Scan for the cell matching the given text and deliver its (x, y) coordinate at center. 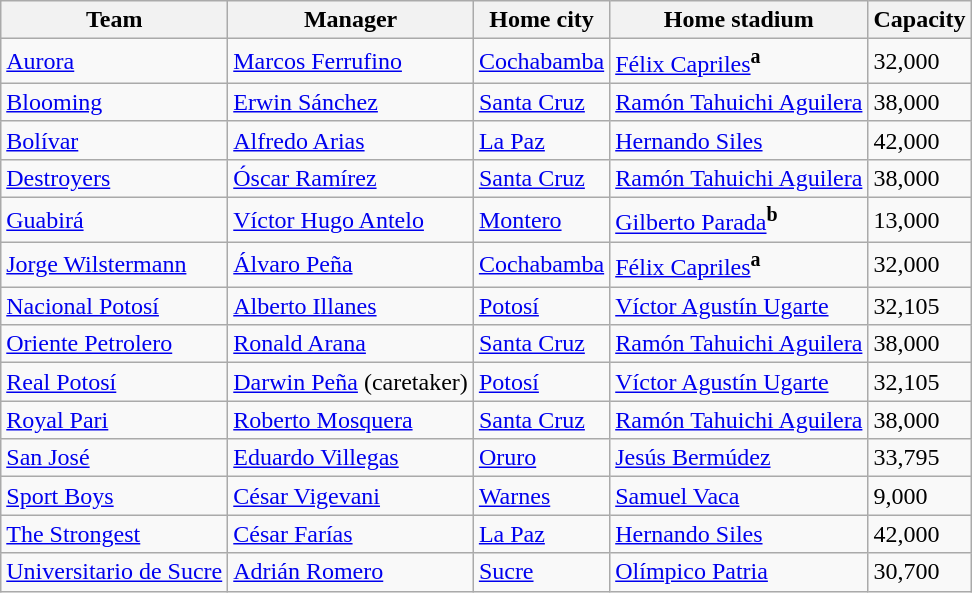
César Farías (351, 534)
Team (114, 20)
Royal Pari (114, 420)
Warnes (541, 496)
Jorge Wilstermann (114, 264)
Samuel Vaca (739, 496)
The Strongest (114, 534)
Home stadium (739, 20)
Destroyers (114, 178)
Blooming (114, 102)
Alfredo Arias (351, 140)
Manager (351, 20)
San José (114, 458)
Aurora (114, 62)
Bolívar (114, 140)
Erwin Sánchez (351, 102)
Ronald Arana (351, 344)
Real Potosí (114, 382)
Nacional Potosí (114, 306)
Darwin Peña (caretaker) (351, 382)
Víctor Hugo Antelo (351, 220)
Sport Boys (114, 496)
Gilberto Paradab (739, 220)
Home city (541, 20)
Sucre (541, 572)
Jesús Bermúdez (739, 458)
30,700 (920, 572)
Óscar Ramírez (351, 178)
Montero (541, 220)
Capacity (920, 20)
Alberto Illanes (351, 306)
Eduardo Villegas (351, 458)
33,795 (920, 458)
13,000 (920, 220)
César Vigevani (351, 496)
9,000 (920, 496)
Olímpico Patria (739, 572)
Oriente Petrolero (114, 344)
Adrián Romero (351, 572)
Álvaro Peña (351, 264)
Roberto Mosquera (351, 420)
Universitario de Sucre (114, 572)
Marcos Ferrufino (351, 62)
Guabirá (114, 220)
Oruro (541, 458)
